From the cell containing the given text, extract its center point as (X, Y) coordinate. 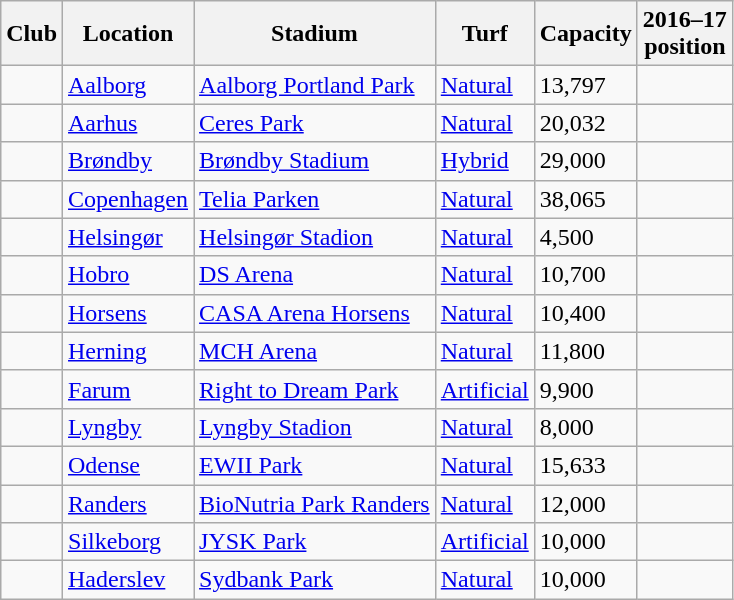
13,797 (586, 85)
Helsingør (128, 237)
12,000 (586, 503)
DS Arena (315, 275)
Brøndby (128, 161)
2016–17position (684, 34)
Location (128, 34)
Brøndby Stadium (315, 161)
Aalborg (128, 85)
Stadium (315, 34)
MCH Arena (315, 351)
Odense (128, 465)
10,700 (586, 275)
15,633 (586, 465)
Right to Dream Park (315, 389)
Aalborg Portland Park (315, 85)
Club (32, 34)
Farum (128, 389)
JYSK Park (315, 542)
EWII Park (315, 465)
Lyngby (128, 427)
Ceres Park (315, 123)
Horsens (128, 313)
Lyngby Stadion (315, 427)
8,000 (586, 427)
38,065 (586, 199)
Randers (128, 503)
9,900 (586, 389)
Copenhagen (128, 199)
Aarhus (128, 123)
Silkeborg (128, 542)
Turf (484, 34)
Hobro (128, 275)
10,400 (586, 313)
CASA Arena Horsens (315, 313)
Telia Parken (315, 199)
29,000 (586, 161)
11,800 (586, 351)
Hybrid (484, 161)
4,500 (586, 237)
Helsingør Stadion (315, 237)
20,032 (586, 123)
BioNutria Park Randers (315, 503)
Haderslev (128, 580)
Herning (128, 351)
Sydbank Park (315, 580)
Capacity (586, 34)
